Locate the cell with the specified text and output its (x, y) center coordinate. 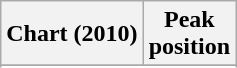
Chart (2010) (72, 34)
Peak position (189, 34)
